Search for the cell housing the specified text and yield its [X, Y] center coordinate. 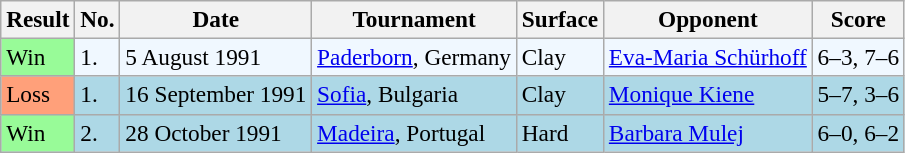
6–0, 6–2 [858, 133]
Score [858, 19]
Tournament [414, 19]
Date [216, 19]
Surface [560, 19]
Eva-Maria Schürhoff [708, 57]
5–7, 3–6 [858, 95]
28 October 1991 [216, 133]
Sofia, Bulgaria [414, 95]
Hard [560, 133]
Madeira, Portugal [414, 133]
Monique Kiene [708, 95]
Barbara Mulej [708, 133]
Paderborn, Germany [414, 57]
5 August 1991 [216, 57]
Loss [38, 95]
Result [38, 19]
2. [98, 133]
16 September 1991 [216, 95]
Opponent [708, 19]
No. [98, 19]
6–3, 7–6 [858, 57]
